Return [x, y] of the center of cell containing provided text 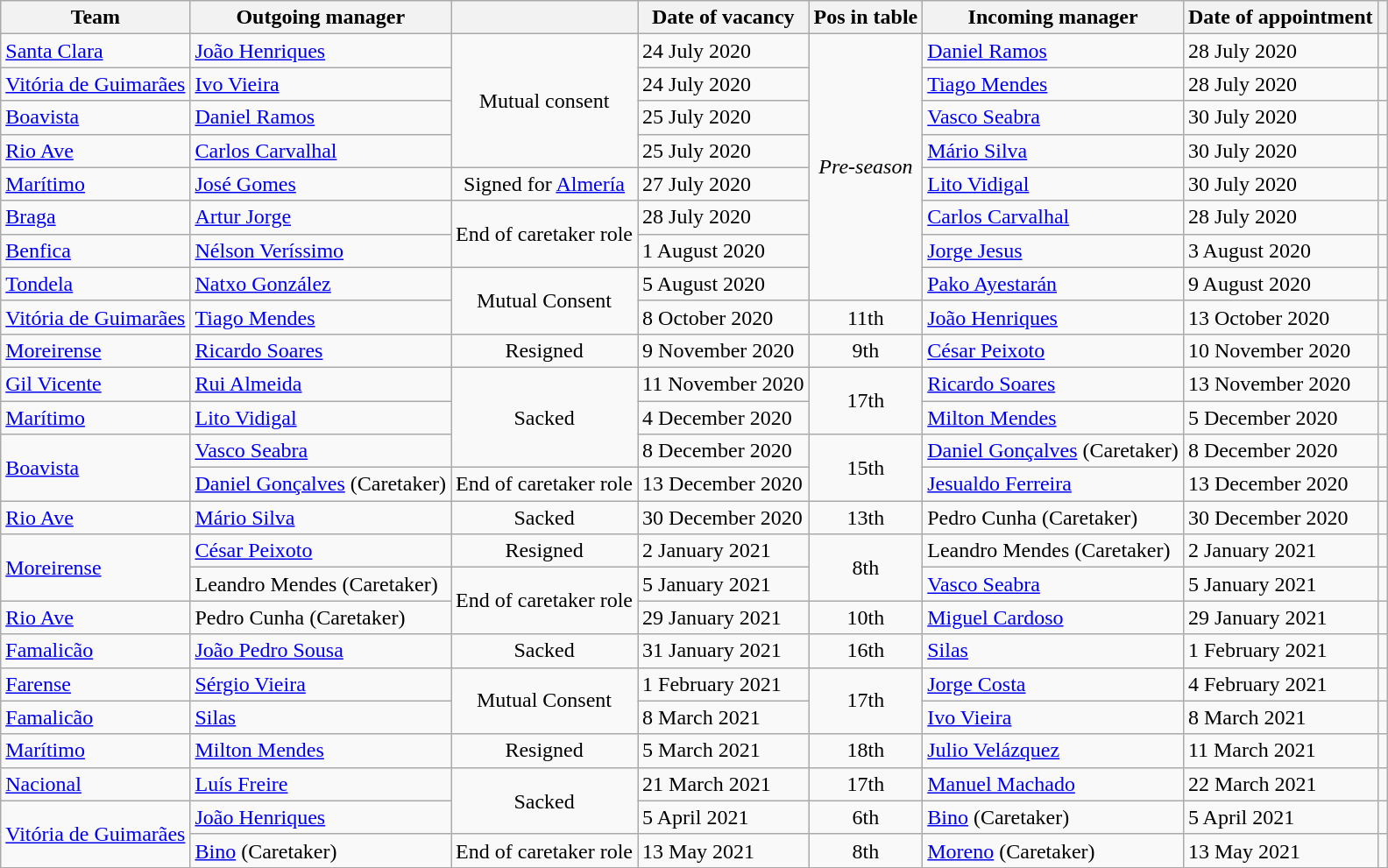
6th [866, 817]
5 August 2020 [724, 284]
Pos in table [866, 18]
Gil Vicente [96, 384]
Signed for Almería [545, 184]
Manuel Machado [1053, 784]
Pre-season [866, 167]
Farense [96, 684]
Luís Freire [321, 784]
Moreno (Caretaker) [1053, 850]
Julio Velázquez [1053, 751]
11 March 2021 [1280, 751]
9 November 2020 [724, 350]
Pako Ayestarán [1053, 284]
9 August 2020 [1280, 284]
Team [96, 18]
Miguel Cardoso [1053, 617]
Rui Almeida [321, 384]
Benfica [96, 251]
Braga [96, 217]
16th [866, 651]
Incoming manager [1053, 18]
Sérgio Vieira [321, 684]
Artur Jorge [321, 217]
5 December 2020 [1280, 418]
31 January 2021 [724, 651]
8 October 2020 [724, 317]
27 July 2020 [724, 184]
Mutual consent [545, 101]
Natxo González [321, 284]
Jorge Jesus [1053, 251]
Date of vacancy [724, 18]
Date of appointment [1280, 18]
Nélson Veríssimo [321, 251]
18th [866, 751]
João Pedro Sousa [321, 651]
Jesualdo Ferreira [1053, 484]
Outgoing manager [321, 18]
1 August 2020 [724, 251]
21 March 2021 [724, 784]
Santa Clara [96, 51]
Jorge Costa [1053, 684]
Nacional [96, 784]
11 November 2020 [724, 384]
4 December 2020 [724, 418]
José Gomes [321, 184]
Tondela [96, 284]
10th [866, 617]
22 March 2021 [1280, 784]
9th [866, 350]
13 October 2020 [1280, 317]
10 November 2020 [1280, 350]
15th [866, 468]
13th [866, 518]
3 August 2020 [1280, 251]
13 November 2020 [1280, 384]
11th [866, 317]
5 March 2021 [724, 751]
4 February 2021 [1280, 684]
